For the text-containing cell, return its midpoint in [x, y] coordinate format. 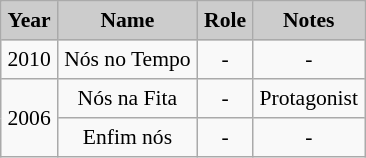
Name [127, 20]
2006 [30, 118]
Protagonist [309, 98]
Nós na Fita [127, 98]
Enfim nós [127, 138]
Nós no Tempo [127, 60]
2010 [30, 60]
Notes [309, 20]
Year [30, 20]
Role [224, 20]
